For the text-containing cell, return its midpoint in [X, Y] coordinate format. 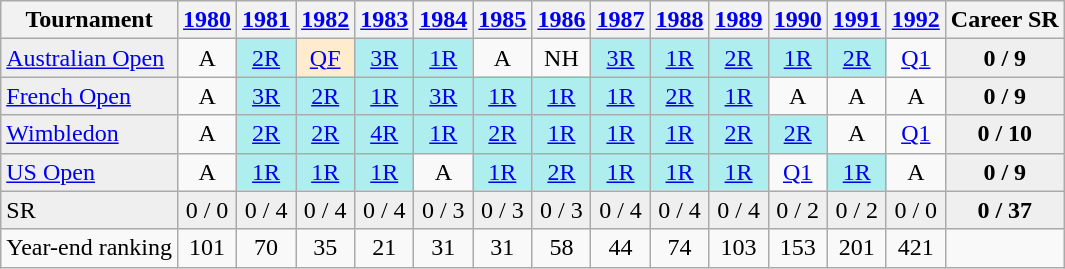
Tournament [90, 20]
0 / 10 [1004, 134]
101 [208, 248]
QF [326, 58]
1992 [916, 20]
1987 [620, 20]
1981 [266, 20]
4R [384, 134]
201 [856, 248]
Wimbledon [90, 134]
1980 [208, 20]
1989 [738, 20]
1988 [680, 20]
58 [562, 248]
21 [384, 248]
1985 [502, 20]
1984 [444, 20]
103 [738, 248]
Career SR [1004, 20]
NH [562, 58]
SR [90, 210]
0 / 37 [1004, 210]
74 [680, 248]
1982 [326, 20]
Australian Open [90, 58]
35 [326, 248]
44 [620, 248]
US Open [90, 172]
Year-end ranking [90, 248]
1986 [562, 20]
1991 [856, 20]
French Open [90, 96]
153 [798, 248]
1990 [798, 20]
1983 [384, 20]
421 [916, 248]
70 [266, 248]
